Pinpoint the cell where the given text exists, returning its (X, Y) midpoint coordinate. 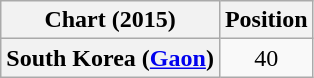
South Korea (Gaon) (110, 58)
40 (266, 58)
Position (266, 20)
Chart (2015) (110, 20)
